Output the (x, y) coordinate of the center of the cell containing the given text.  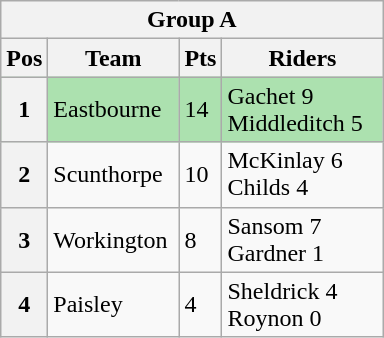
McKinlay 6Childs 4 (302, 174)
8 (200, 240)
Team (114, 58)
Sheldrick 4Roynon 0 (302, 304)
Workington (114, 240)
Paisley (114, 304)
Scunthorpe (114, 174)
14 (200, 110)
3 (24, 240)
Pos (24, 58)
1 (24, 110)
Riders (302, 58)
Sansom 7Gardner 1 (302, 240)
Eastbourne (114, 110)
10 (200, 174)
Group A (192, 20)
Pts (200, 58)
Gachet 9Middleditch 5 (302, 110)
2 (24, 174)
